Determine the [X, Y] coordinate at the center of the cell enclosing the given text.  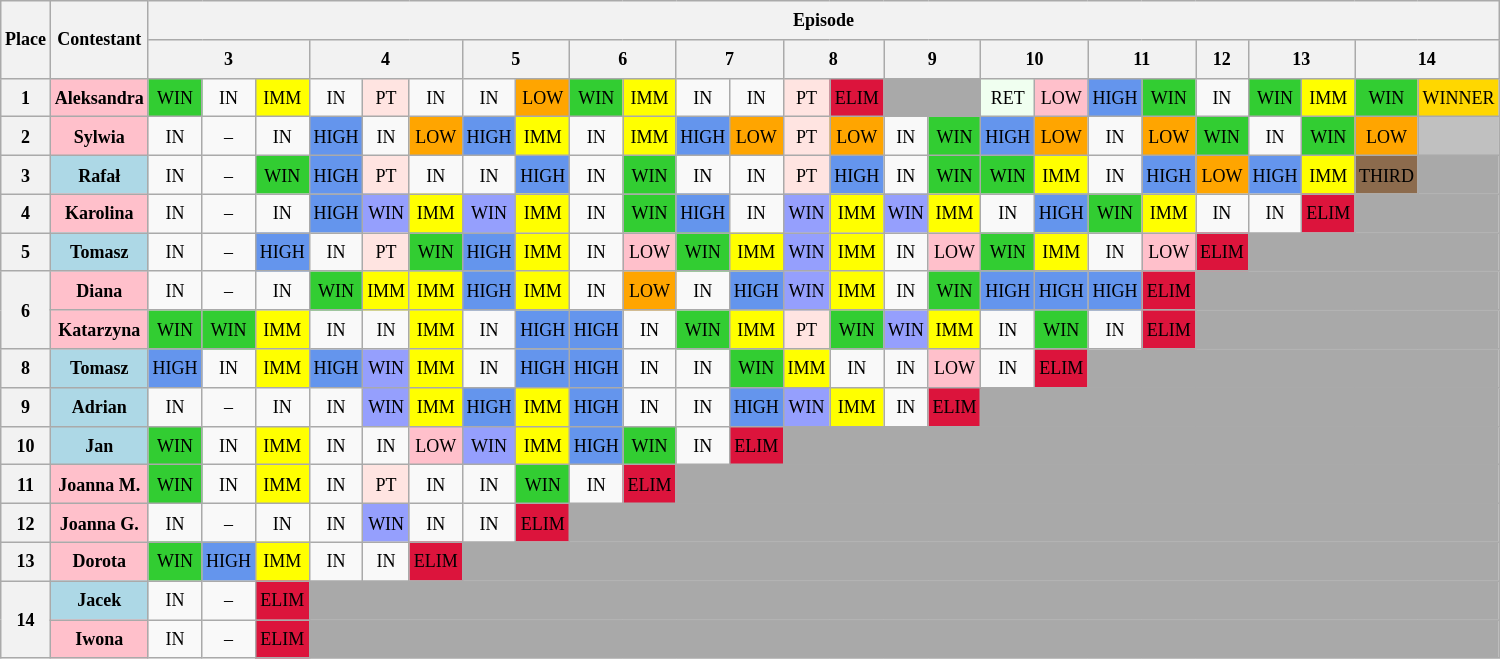
Katarzyna [99, 330]
7 [730, 58]
THIRD [1387, 174]
Contestant [99, 40]
Joanna G. [99, 522]
Rafał [99, 174]
Iwona [99, 640]
RET [1008, 98]
Karolina [99, 214]
Adrian [99, 406]
2 [26, 136]
WINNER [1458, 98]
Episode [824, 20]
Jacek [99, 600]
Sylwia [99, 136]
Aleksandra [99, 98]
1 [26, 98]
Joanna M. [99, 484]
Dorota [99, 562]
Diana [99, 290]
Jan [99, 446]
Place [26, 40]
